Capture the cell that displays the provided text and extract its (X, Y) central coordinate. 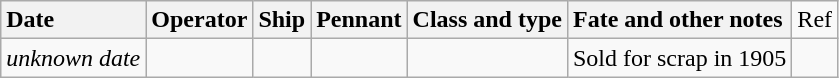
Sold for scrap in 1905 (679, 58)
unknown date (74, 58)
Pennant (359, 20)
Fate and other notes (679, 20)
Ship (282, 20)
Operator (200, 20)
Class and type (487, 20)
Ref (815, 20)
Date (74, 20)
